Identify which cell holds the provided text, then report its (X, Y) central coordinate. 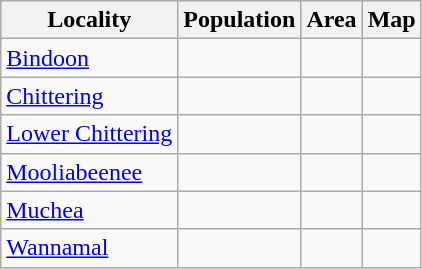
Population (240, 20)
Chittering (90, 96)
Area (332, 20)
Muchea (90, 210)
Lower Chittering (90, 134)
Locality (90, 20)
Bindoon (90, 58)
Mooliabeenee (90, 172)
Map (392, 20)
Wannamal (90, 248)
